Detect which cell encompasses the target text, then output its [x, y] center coordinate. 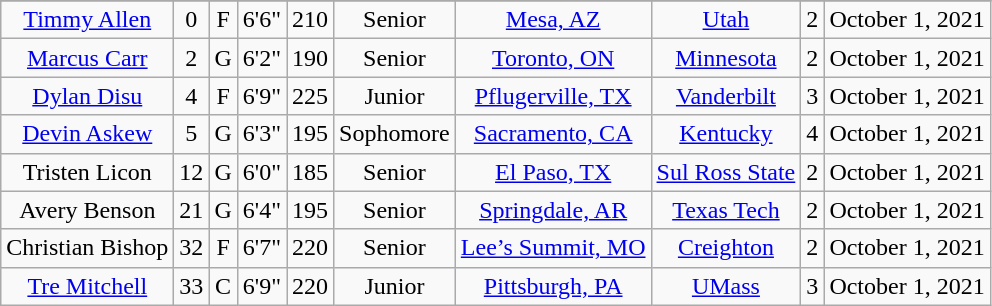
33 [192, 286]
Marcus Carr [88, 58]
Sul Ross State [726, 172]
6'7" [262, 248]
Vanderbilt [726, 96]
21 [192, 210]
Timmy Allen [88, 20]
Tristen Licon [88, 172]
6'2" [262, 58]
210 [310, 20]
Creighton [726, 248]
Pittsburgh, PA [553, 286]
6'6" [262, 20]
Utah [726, 20]
El Paso, TX [553, 172]
6'0" [262, 172]
6'3" [262, 134]
Christian Bishop [88, 248]
0 [192, 20]
Pflugerville, TX [553, 96]
Devin Askew [88, 134]
190 [310, 58]
Sacramento, CA [553, 134]
Tre Mitchell [88, 286]
UMass [726, 286]
Kentucky [726, 134]
Minnesota [726, 58]
185 [310, 172]
C [223, 286]
5 [192, 134]
Toronto, ON [553, 58]
Mesa, AZ [553, 20]
Lee’s Summit, MO [553, 248]
6'4" [262, 210]
12 [192, 172]
Dylan Disu [88, 96]
225 [310, 96]
Sophomore [395, 134]
Avery Benson [88, 210]
32 [192, 248]
Texas Tech [726, 210]
Springdale, AR [553, 210]
